Find where the given text appears and provide that cell's center as (x, y) coordinate. 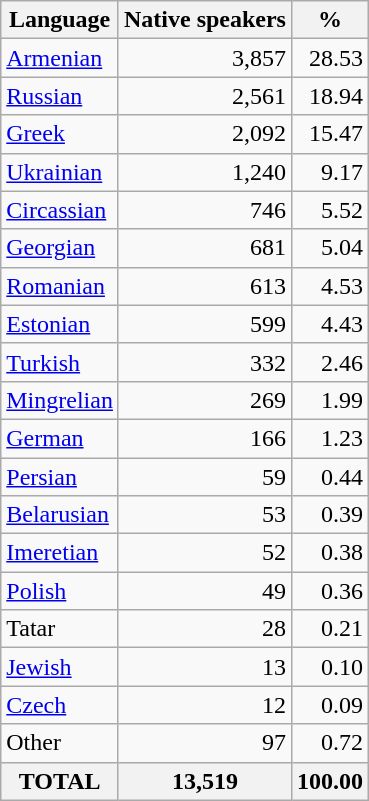
Imeretian (60, 553)
Greek (60, 134)
18.94 (330, 96)
% (330, 20)
4.53 (330, 286)
Tatar (60, 629)
613 (204, 286)
0.21 (330, 629)
Ukrainian (60, 172)
Turkish (60, 362)
Czech (60, 705)
97 (204, 743)
52 (204, 553)
Georgian (60, 248)
0.36 (330, 591)
13,519 (204, 781)
0.44 (330, 477)
0.39 (330, 515)
59 (204, 477)
Romanian (60, 286)
1,240 (204, 172)
12 (204, 705)
13 (204, 667)
9.17 (330, 172)
0.09 (330, 705)
681 (204, 248)
49 (204, 591)
Jewish (60, 667)
4.43 (330, 324)
Mingrelian (60, 400)
Language (60, 20)
German (60, 438)
53 (204, 515)
1.99 (330, 400)
599 (204, 324)
746 (204, 210)
100.00 (330, 781)
0.72 (330, 743)
Other (60, 743)
5.52 (330, 210)
2.46 (330, 362)
28.53 (330, 58)
TOTAL (60, 781)
Polish (60, 591)
166 (204, 438)
0.10 (330, 667)
Estonian (60, 324)
Armenian (60, 58)
2,092 (204, 134)
Russian (60, 96)
1.23 (330, 438)
0.38 (330, 553)
Circassian (60, 210)
332 (204, 362)
Persian (60, 477)
3,857 (204, 58)
Belarusian (60, 515)
5.04 (330, 248)
269 (204, 400)
Native speakers (204, 20)
2,561 (204, 96)
28 (204, 629)
15.47 (330, 134)
